Return [X, Y] of the center of cell containing provided text 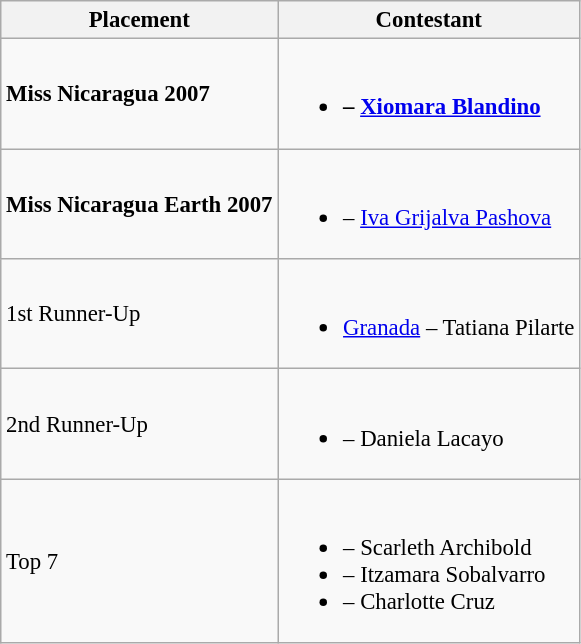
Placement [140, 20]
2nd Runner-Up [140, 424]
Miss Nicaragua Earth 2007 [140, 204]
– Xiomara Blandino [429, 94]
1st Runner-Up [140, 314]
– Scarleth Archibold – Itzamara Sobalvarro – Charlotte Cruz [429, 561]
Granada – Tatiana Pilarte [429, 314]
Top 7 [140, 561]
– Iva Grijalva Pashova [429, 204]
Contestant [429, 20]
– Daniela Lacayo [429, 424]
Miss Nicaragua 2007 [140, 94]
